Locate the cell with the specified text and output its (X, Y) center coordinate. 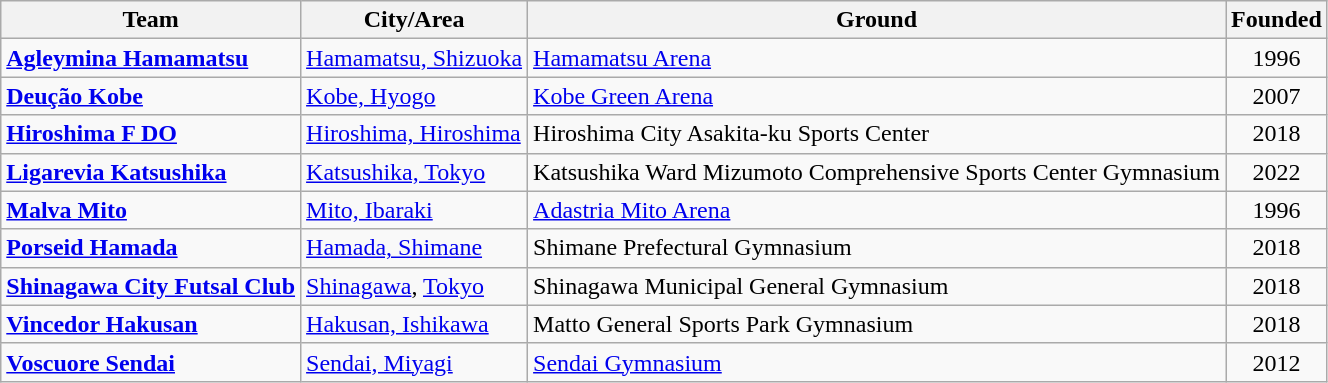
Shinagawa City Futsal Club (151, 286)
Kobe, Hyogo (414, 96)
Hakusan, Ishikawa (414, 324)
2022 (1277, 172)
Mito, Ibaraki (414, 210)
Hamamatsu, Shizuoka (414, 58)
Shinagawa Municipal General Gymnasium (877, 286)
2007 (1277, 96)
Ligarevia Katsushika (151, 172)
Founded (1277, 20)
Porseid Hamada (151, 248)
Team (151, 20)
Katsushika, Tokyo (414, 172)
Hiroshima F DO (151, 134)
Sendai, Miyagi (414, 362)
City/Area (414, 20)
Voscuore Sendai (151, 362)
Hamada, Shimane (414, 248)
Adastria Mito Arena (877, 210)
Hiroshima City Asakita-ku Sports Center (877, 134)
Ground (877, 20)
Kobe Green Arena (877, 96)
Agleymina Hamamatsu (151, 58)
Sendai Gymnasium (877, 362)
Shimane Prefectural Gymnasium (877, 248)
Malva Mito (151, 210)
2012 (1277, 362)
Matto General Sports Park Gymnasium (877, 324)
Vincedor Hakusan (151, 324)
Deução Kobe (151, 96)
Shinagawa, Tokyo (414, 286)
Katsushika Ward Mizumoto Comprehensive Sports Center Gymnasium (877, 172)
Hiroshima, Hiroshima (414, 134)
Hamamatsu Arena (877, 58)
